Extract the (X, Y) coordinate from the center of the cell holding the provided text.  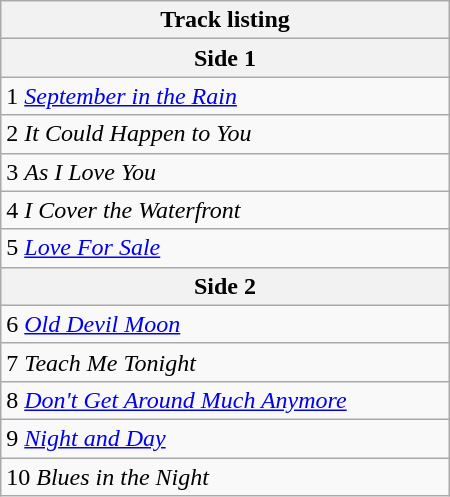
1 September in the Rain (225, 96)
7 Teach Me Tonight (225, 362)
6 Old Devil Moon (225, 324)
3 As I Love You (225, 172)
10 Blues in the Night (225, 477)
Side 1 (225, 58)
8 Don't Get Around Much Anymore (225, 400)
4 I Cover the Waterfront (225, 210)
2 It Could Happen to You (225, 134)
9 Night and Day (225, 438)
Track listing (225, 20)
Side 2 (225, 286)
5 Love For Sale (225, 248)
